From the cell containing the given text, extract its center point as [X, Y] coordinate. 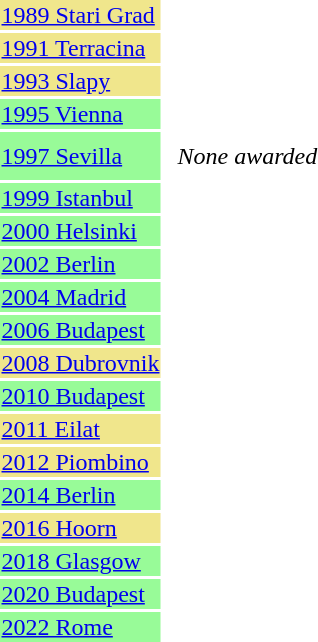
2018 Glasgow [80, 561]
2006 Budapest [80, 330]
1997 Sevilla [80, 156]
2000 Helsinki [80, 231]
2014 Berlin [80, 495]
2002 Berlin [80, 264]
2016 Hoorn [80, 528]
1995 Vienna [80, 114]
1989 Stari Grad [80, 15]
2020 Budapest [80, 594]
2010 Budapest [80, 396]
1991 Terracina [80, 48]
2004 Madrid [80, 297]
2011 Eilat [80, 429]
2022 Rome [80, 627]
1993 Slapy [80, 81]
2008 Dubrovnik [80, 363]
1999 Istanbul [80, 198]
2012 Piombino [80, 462]
